Identify which cell holds the provided text, then report its [x, y] central coordinate. 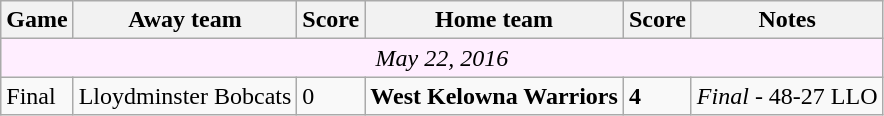
Home team [494, 20]
West Kelowna Warriors [494, 96]
Final - 48-27 LLO [787, 96]
May 22, 2016 [442, 58]
Final [37, 96]
0 [331, 96]
4 [657, 96]
Away team [185, 20]
Lloydminster Bobcats [185, 96]
Game [37, 20]
Notes [787, 20]
